From the cell containing the given text, extract its center point as [X, Y] coordinate. 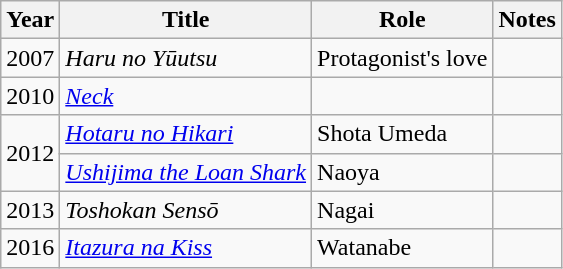
Itazura na Kiss [186, 248]
Nagai [402, 210]
Role [402, 20]
Ushijima the Loan Shark [186, 172]
2016 [30, 248]
Haru no Yūutsu [186, 58]
Hotaru no Hikari [186, 134]
Shota Umeda [402, 134]
2007 [30, 58]
Naoya [402, 172]
2013 [30, 210]
Notes [527, 20]
Protagonist's love [402, 58]
Watanabe [402, 248]
Toshokan Sensō [186, 210]
2012 [30, 153]
Neck [186, 96]
Title [186, 20]
2010 [30, 96]
Year [30, 20]
